Find where the given text appears and provide that cell's center as [x, y] coordinate. 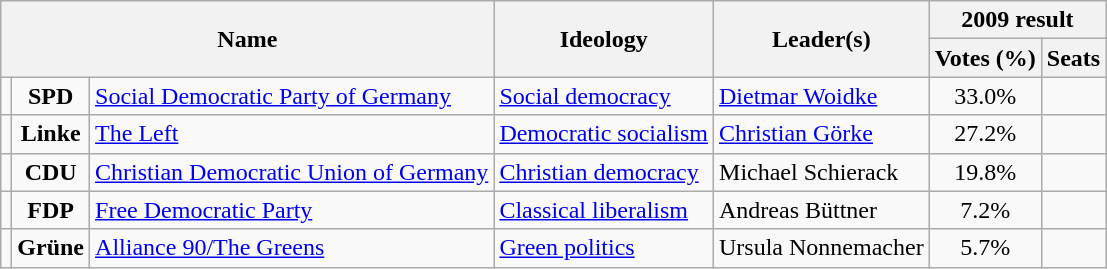
SPD [51, 96]
27.2% [985, 134]
FDP [51, 210]
Linke [51, 134]
2009 result [1018, 20]
5.7% [985, 248]
The Left [292, 134]
Grüne [51, 248]
Ideology [604, 39]
33.0% [985, 96]
Christian Democratic Union of Germany [292, 172]
Dietmar Woidke [822, 96]
Ursula Nonnemacher [822, 248]
7.2% [985, 210]
Christian democracy [604, 172]
Leader(s) [822, 39]
Votes (%) [985, 58]
CDU [51, 172]
Social democracy [604, 96]
Green politics [604, 248]
19.8% [985, 172]
Name [248, 39]
Free Democratic Party [292, 210]
Michael Schierack [822, 172]
Social Democratic Party of Germany [292, 96]
Andreas Büttner [822, 210]
Christian Görke [822, 134]
Democratic socialism [604, 134]
Classical liberalism [604, 210]
Alliance 90/The Greens [292, 248]
Seats [1073, 58]
